Search for the cell housing the specified text and yield its (X, Y) center coordinate. 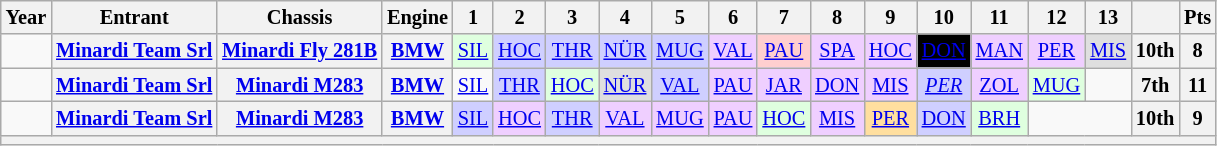
Engine (418, 17)
Pts (1198, 17)
BRH (1000, 118)
10 (944, 17)
JAR (784, 85)
Chassis (300, 17)
13 (1108, 17)
ZOL (1000, 85)
7 (784, 17)
2 (520, 17)
Entrant (134, 17)
12 (1056, 17)
Year (26, 17)
3 (572, 17)
SPA (837, 51)
MAN (1000, 51)
6 (734, 17)
1 (473, 17)
4 (626, 17)
7th (1155, 85)
5 (680, 17)
Minardi Fly 281B (300, 51)
